Return the (x, y) coordinate for the center point of the cell that contains the specified text.  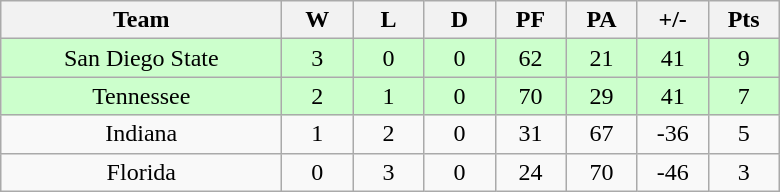
Team (142, 20)
7 (744, 96)
W (318, 20)
-36 (672, 134)
21 (602, 58)
San Diego State (142, 58)
29 (602, 96)
62 (530, 58)
5 (744, 134)
24 (530, 172)
+/- (672, 20)
67 (602, 134)
Indiana (142, 134)
Florida (142, 172)
Tennessee (142, 96)
L (388, 20)
PF (530, 20)
PA (602, 20)
Pts (744, 20)
9 (744, 58)
31 (530, 134)
-46 (672, 172)
D (460, 20)
